Determine the (x, y) coordinate at the center of the cell enclosing the given text.  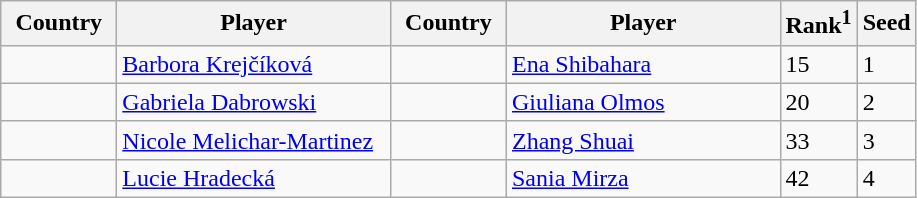
Barbora Krejčíková (254, 64)
15 (818, 64)
20 (818, 102)
2 (886, 102)
Sania Mirza (643, 178)
Rank1 (818, 24)
Seed (886, 24)
3 (886, 140)
1 (886, 64)
Nicole Melichar-Martinez (254, 140)
Zhang Shuai (643, 140)
4 (886, 178)
42 (818, 178)
Ena Shibahara (643, 64)
Giuliana Olmos (643, 102)
Lucie Hradecká (254, 178)
Gabriela Dabrowski (254, 102)
33 (818, 140)
